Extract the (X, Y) coordinate from the center of the cell holding the provided text.  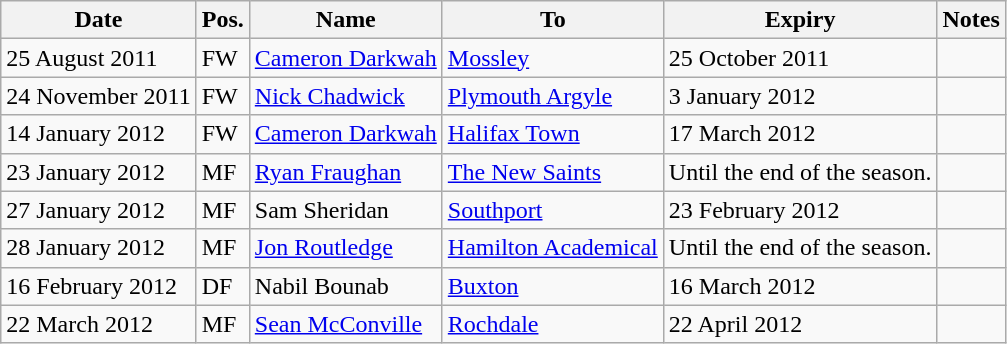
17 March 2012 (800, 134)
Pos. (222, 20)
27 January 2012 (98, 210)
22 April 2012 (800, 324)
Notes (971, 20)
16 March 2012 (800, 286)
Jon Routledge (346, 248)
Mossley (552, 58)
Nick Chadwick (346, 96)
Expiry (800, 20)
28 January 2012 (98, 248)
Buxton (552, 286)
25 October 2011 (800, 58)
16 February 2012 (98, 286)
Rochdale (552, 324)
3 January 2012 (800, 96)
DF (222, 286)
To (552, 20)
24 November 2011 (98, 96)
Southport (552, 210)
The New Saints (552, 172)
22 March 2012 (98, 324)
Sam Sheridan (346, 210)
14 January 2012 (98, 134)
25 August 2011 (98, 58)
Sean McConville (346, 324)
23 January 2012 (98, 172)
Halifax Town (552, 134)
Date (98, 20)
23 February 2012 (800, 210)
Name (346, 20)
Nabil Bounab (346, 286)
Plymouth Argyle (552, 96)
Ryan Fraughan (346, 172)
Hamilton Academical (552, 248)
